For the text-containing cell, return its midpoint in (X, Y) coordinate format. 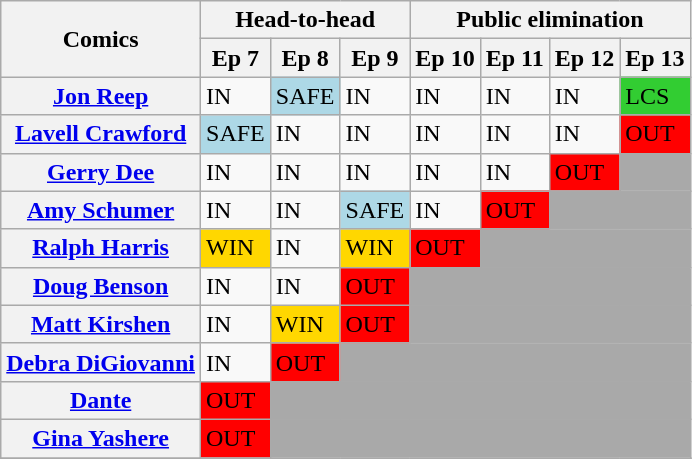
Gerry Dee (101, 172)
Lavell Crawford (101, 134)
Ep 8 (305, 58)
Jon Reep (101, 96)
Ep 12 (584, 58)
Public elimination (550, 20)
Ep 11 (514, 58)
Ep 9 (375, 58)
LCS (655, 96)
Head-to-head (306, 20)
Ep 7 (236, 58)
Matt Kirshen (101, 324)
Doug Benson (101, 286)
Dante (101, 400)
Ep 10 (445, 58)
Ep 13 (655, 58)
Gina Yashere (101, 438)
Debra DiGiovanni (101, 362)
Amy Schumer (101, 210)
Ralph Harris (101, 248)
Comics (101, 39)
